Detect which cell encompasses the target text, then output its [x, y] center coordinate. 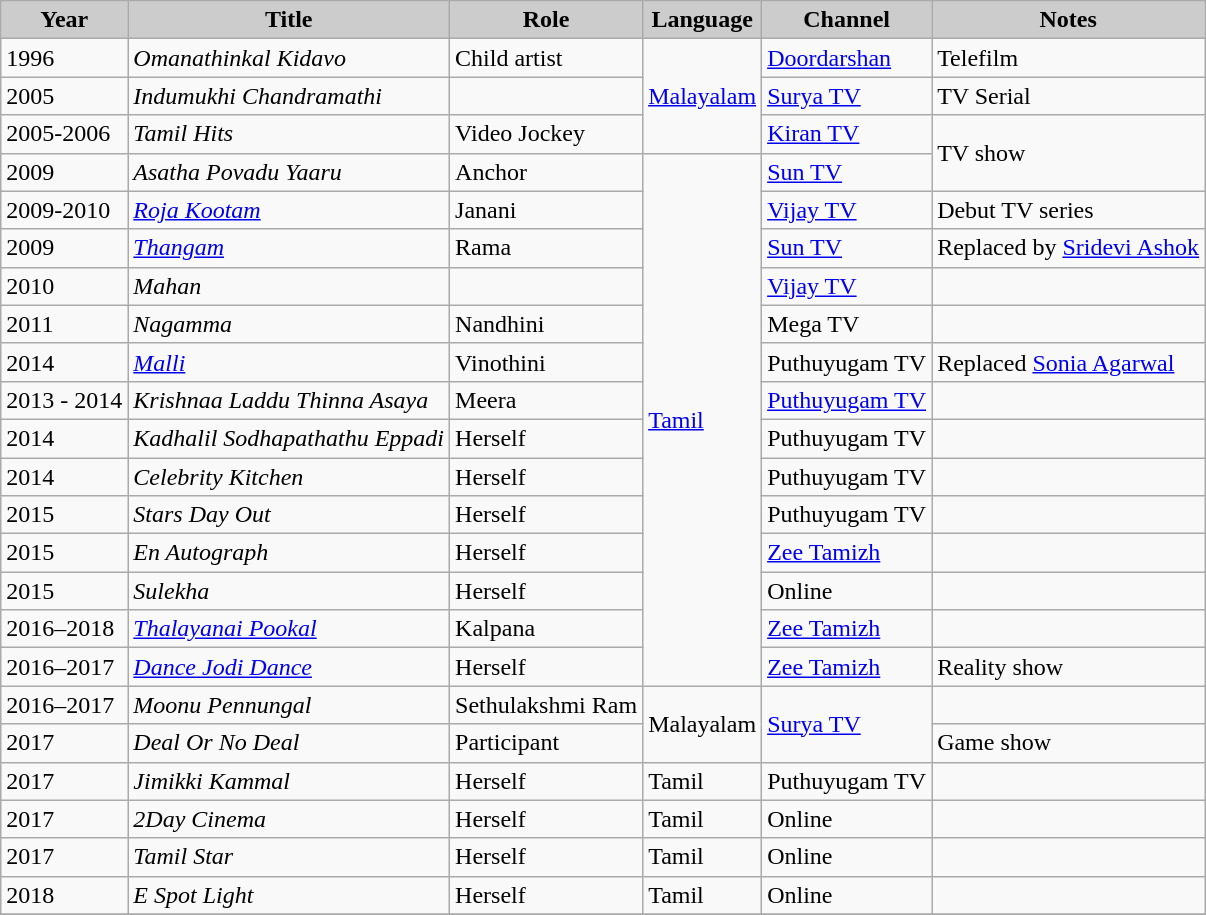
Participant [546, 743]
Celebrity Kitchen [289, 477]
Sethulakshmi Ram [546, 705]
2016–2018 [64, 629]
2005-2006 [64, 134]
Indumukhi Chandramathi [289, 96]
Debut TV series [1068, 210]
Mega TV [847, 324]
Game show [1068, 743]
Asatha Povadu Yaaru [289, 172]
Child artist [546, 58]
TV Serial [1068, 96]
Malli [289, 362]
2Day Cinema [289, 819]
Krishnaa Laddu Thinna Asaya [289, 400]
Tamil Star [289, 857]
Kiran TV [847, 134]
Reality show [1068, 667]
Tamil Hits [289, 134]
Telefilm [1068, 58]
Sulekha [289, 591]
Meera [546, 400]
Janani [546, 210]
Language [702, 20]
Role [546, 20]
Moonu Pennungal [289, 705]
Video Jockey [546, 134]
Notes [1068, 20]
Anchor [546, 172]
Mahan [289, 286]
En Autograph [289, 553]
Title [289, 20]
E Spot Light [289, 895]
Kadhalil Sodhapathathu Eppadi [289, 438]
Nagamma [289, 324]
Nandhini [546, 324]
2010 [64, 286]
Thalayanai Pookal [289, 629]
Omanathinkal Kidavo [289, 58]
2013 - 2014 [64, 400]
Year [64, 20]
2018 [64, 895]
Deal Or No Deal [289, 743]
Dance Jodi Dance [289, 667]
Thangam [289, 248]
TV show [1068, 153]
Replaced Sonia Agarwal [1068, 362]
Vinothini [546, 362]
Replaced by Sridevi Ashok [1068, 248]
Channel [847, 20]
2005 [64, 96]
Rama [546, 248]
Doordarshan [847, 58]
1996 [64, 58]
2011 [64, 324]
2009-2010 [64, 210]
Roja Kootam [289, 210]
Kalpana [546, 629]
Stars Day Out [289, 515]
Jimikki Kammal [289, 781]
